Search for the cell housing the specified text and yield its (x, y) center coordinate. 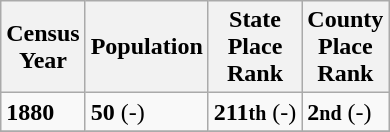
Population (146, 47)
50 (-) (146, 112)
1880 (43, 112)
2nd (-) (346, 112)
StatePlaceRank (255, 47)
211th (-) (255, 112)
CensusYear (43, 47)
CountyPlaceRank (346, 47)
